From the cell containing the given text, extract its center point as (x, y) coordinate. 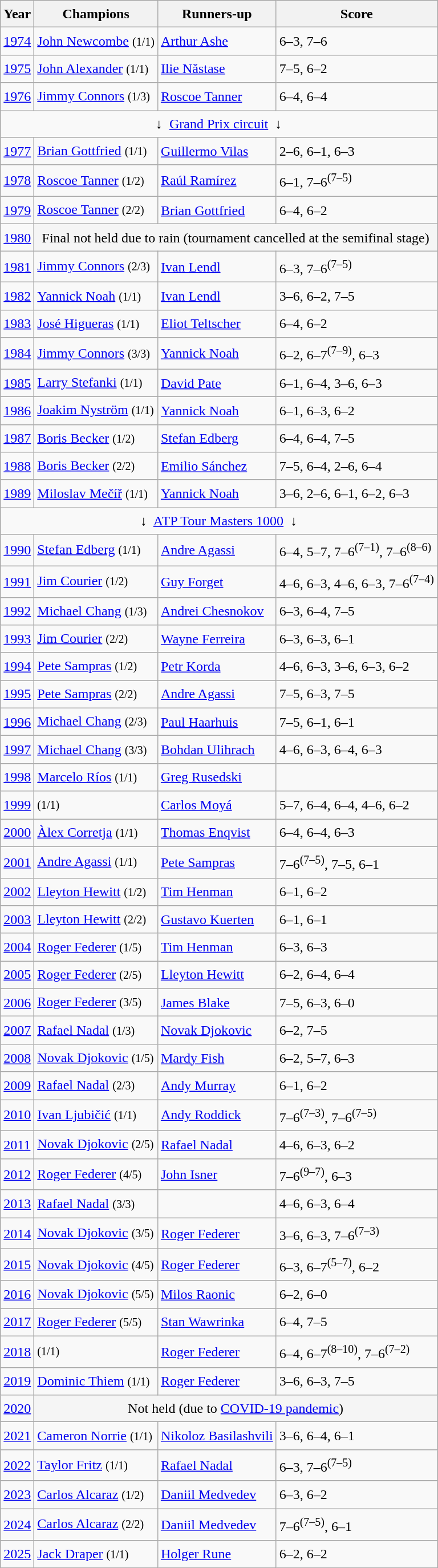
Andy Murray (217, 1086)
3–6, 6–3, 7–5 (356, 1381)
1982 (17, 297)
Roger Federer (2/5) (96, 975)
6–4, 5–7, 7–6(7–1), 7–6(8–6) (356, 550)
Gustavo Kuerten (217, 919)
Pete Sampras (2/2) (96, 695)
6–4, 6–7(8–10), 7–6(7–2) (356, 1352)
1979 (17, 210)
1987 (17, 438)
John Newcombe (1/1) (96, 41)
Joakim Nyström (1/1) (96, 411)
1992 (17, 611)
6–4, 6–4, 7–5 (356, 438)
Jimmy Connors (2/3) (96, 267)
Not held (due to COVID-19 pandemic) (236, 1409)
1989 (17, 494)
1993 (17, 639)
Jimmy Connors (3/3) (96, 354)
3–6, 6–3, 7–6(7–3) (356, 1233)
1994 (17, 666)
7–6(7–5), 6–1 (356, 1524)
6–1, 6–4, 3–6, 6–3 (356, 383)
Taylor Fritz (1/1) (96, 1465)
1980 (17, 237)
1995 (17, 695)
6–4, 6–4 (356, 97)
7–5, 6–1, 6–1 (356, 722)
2013 (17, 1204)
Score (356, 14)
Raúl Ramírez (217, 180)
Lleyton Hewitt (1/2) (96, 892)
6–4, 6–4, 6–3 (356, 833)
7–6(7–3), 7–6(7–5) (356, 1116)
Jim Courier (1/2) (96, 582)
4–6, 6–3, 6–4, 6–3 (356, 749)
Carlos Alcaraz (1/2) (96, 1494)
2009 (17, 1086)
José Higueras (1/1) (96, 324)
4–6, 6–3, 6–2 (356, 1145)
Miloslav Mečíř (1/1) (96, 494)
6–2, 7–5 (356, 1030)
4–6, 6–3, 4–6, 6–3, 7–6(7–4) (356, 582)
2003 (17, 919)
Brian Gottfried (1/1) (96, 152)
Final not held due to rain (tournament cancelled at the semifinal stage) (236, 237)
1999 (17, 805)
Roscoe Tanner (217, 97)
1998 (17, 777)
Michael Chang (2/3) (96, 722)
Arthur Ashe (217, 41)
Novak Djokovic (1/5) (96, 1059)
2016 (17, 1295)
4–6, 6–3, 6–4 (356, 1204)
1976 (17, 97)
6–3, 6–2 (356, 1494)
David Pate (217, 383)
Carlos Alcaraz (2/2) (96, 1524)
Holger Rune (217, 1554)
Thomas Enqvist (217, 833)
Rafael Nadal (3/3) (96, 1204)
2022 (17, 1465)
Milos Raonic (217, 1295)
Year (17, 14)
Novak Djokovic (4/5) (96, 1265)
Champions (96, 14)
1997 (17, 749)
2008 (17, 1059)
2001 (17, 862)
Guy Forget (217, 582)
7–5, 6–4, 2–6, 6–4 (356, 467)
Jimmy Connors (1/3) (96, 97)
1981 (17, 267)
1996 (17, 722)
Larry Stefanki (1/1) (96, 383)
Jim Courier (2/2) (96, 639)
Paul Haarhuis (217, 722)
Roger Federer (5/5) (96, 1322)
2006 (17, 1003)
Lleyton Hewitt (217, 975)
James Blake (217, 1003)
Guillermo Vilas (217, 152)
Mardy Fish (217, 1059)
6–1, 6–1 (356, 919)
Roger Federer (4/5) (96, 1174)
3–6, 6–2, 7–5 (356, 297)
1978 (17, 180)
2007 (17, 1030)
6–3, 6–7(5–7), 6–2 (356, 1265)
Boris Becker (1/2) (96, 438)
6–4, 7–5 (356, 1322)
7–6(9–7), 6–3 (356, 1174)
6–1, 7–6(7–5) (356, 180)
Novak Djokovic (5/5) (96, 1295)
7–5, 6–3, 7–5 (356, 695)
7–6(7–5), 7–5, 6–1 (356, 862)
Andrei Chesnokov (217, 611)
2012 (17, 1174)
Roscoe Tanner (2/2) (96, 210)
Dominic Thiem (1/1) (96, 1381)
2014 (17, 1233)
2020 (17, 1409)
Novak Djokovic (2/5) (96, 1145)
Yannick Noah (1/1) (96, 297)
1988 (17, 467)
2005 (17, 975)
Rafael Nadal (2/3) (96, 1086)
1983 (17, 324)
6–2, 6–2 (356, 1554)
3–6, 2–6, 6–1, 6–2, 6–3 (356, 494)
2019 (17, 1381)
Petr Korda (217, 666)
2017 (17, 1322)
Pete Sampras (1/2) (96, 666)
Stan Wawrinka (217, 1322)
6–3, 6–3, 6–1 (356, 639)
1990 (17, 550)
2002 (17, 892)
2018 (17, 1352)
Andre Agassi (1/1) (96, 862)
6–2, 5–7, 6–3 (356, 1059)
Stefan Edberg (1/1) (96, 550)
↓ ATP Tour Masters 1000 ↓ (219, 521)
6–2, 6–0 (356, 1295)
2023 (17, 1494)
6–2, 6–7(7–9), 6–3 (356, 354)
7–5, 6–3, 6–0 (356, 1003)
4–6, 6–3, 3–6, 6–3, 6–2 (356, 666)
Michael Chang (1/3) (96, 611)
Ivan Ljubičić (1/1) (96, 1116)
6–2, 6–4, 6–4 (356, 975)
Marcelo Ríos (1/1) (96, 777)
Rafael Nadal (1/3) (96, 1030)
Runners-up (217, 14)
1975 (17, 68)
2000 (17, 833)
Roscoe Tanner (1/2) (96, 180)
Michael Chang (3/3) (96, 749)
Pete Sampras (217, 862)
1986 (17, 411)
Wayne Ferreira (217, 639)
John Isner (217, 1174)
Novak Djokovic (217, 1030)
6–3, 7–6 (356, 41)
Àlex Corretja (1/1) (96, 833)
Eliot Teltscher (217, 324)
6–3, 6–3 (356, 947)
Carlos Moyá (217, 805)
2011 (17, 1145)
1984 (17, 354)
Roger Federer (3/5) (96, 1003)
John Alexander (1/1) (96, 68)
Jack Draper (1/1) (96, 1554)
Ilie Năstase (217, 68)
↓ Grand Prix circuit ↓ (219, 124)
6–3, 6–4, 7–5 (356, 611)
2021 (17, 1436)
2024 (17, 1524)
Andy Roddick (217, 1116)
1991 (17, 582)
Emilio Sánchez (217, 467)
Cameron Norrie (1/1) (96, 1436)
1977 (17, 152)
Lleyton Hewitt (2/2) (96, 919)
1985 (17, 383)
2015 (17, 1265)
Boris Becker (2/2) (96, 467)
Nikoloz Basilashvili (217, 1436)
7–5, 6–2 (356, 68)
3–6, 6–4, 6–1 (356, 1436)
2–6, 6–1, 6–3 (356, 152)
2004 (17, 947)
Brian Gottfried (217, 210)
Stefan Edberg (217, 438)
5–7, 6–4, 6–4, 4–6, 6–2 (356, 805)
1974 (17, 41)
2025 (17, 1554)
Roger Federer (1/5) (96, 947)
Novak Djokovic (3/5) (96, 1233)
6–1, 6–3, 6–2 (356, 411)
Bohdan Ulihrach (217, 749)
2010 (17, 1116)
Greg Rusedski (217, 777)
